Provide the (x, y) coordinate of the cell's center where the given text is located.  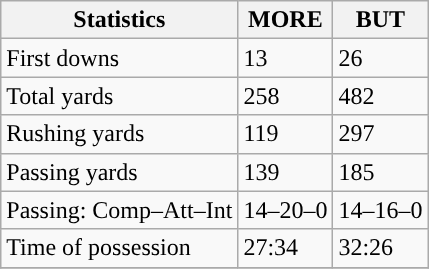
Rushing yards (120, 134)
Time of possession (120, 248)
Passing yards (120, 172)
258 (286, 96)
297 (380, 134)
27:34 (286, 248)
32:26 (380, 248)
BUT (380, 20)
Statistics (120, 20)
MORE (286, 20)
482 (380, 96)
First downs (120, 58)
13 (286, 58)
185 (380, 172)
139 (286, 172)
14–20–0 (286, 210)
26 (380, 58)
Passing: Comp–Att–Int (120, 210)
Total yards (120, 96)
14–16–0 (380, 210)
119 (286, 134)
